Pinpoint the cell where the given text exists, returning its (x, y) midpoint coordinate. 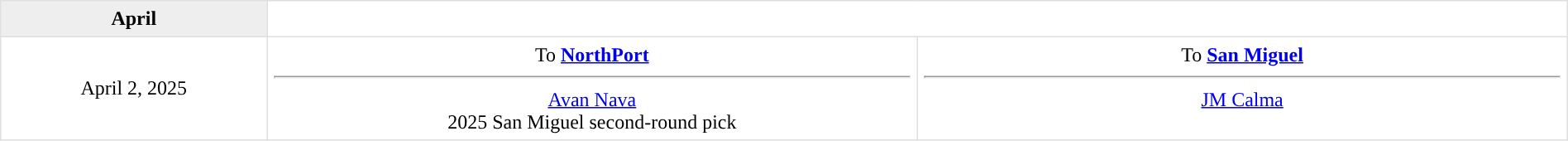
To NorthPortAvan Nava2025 San Miguel second-round pick (592, 88)
April 2, 2025 (134, 88)
April (134, 19)
To San MiguelJM Calma (1242, 88)
